Scan for the cell matching the given text and deliver its (X, Y) coordinate at center. 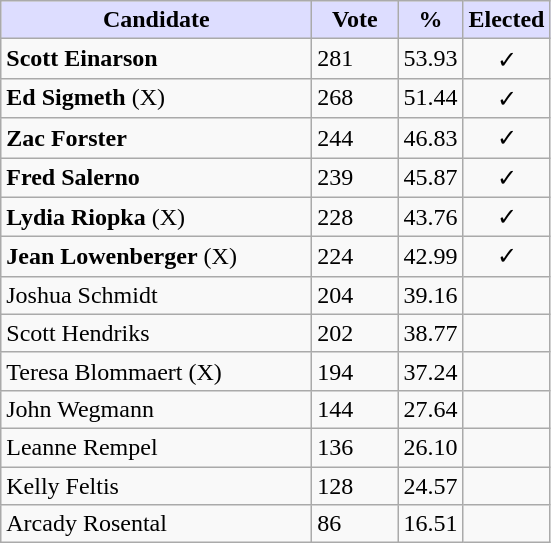
45.87 (430, 178)
46.83 (430, 138)
Scott Hendriks (156, 333)
Joshua Schmidt (156, 295)
Elected (506, 20)
244 (355, 138)
Zac Forster (156, 138)
26.10 (430, 447)
39.16 (430, 295)
38.77 (430, 333)
27.64 (430, 409)
16.51 (430, 524)
Kelly Feltis (156, 485)
281 (355, 59)
Vote (355, 20)
Lydia Riopka (X) (156, 217)
136 (355, 447)
42.99 (430, 257)
194 (355, 371)
Leanne Rempel (156, 447)
24.57 (430, 485)
202 (355, 333)
128 (355, 485)
224 (355, 257)
86 (355, 524)
Scott Einarson (156, 59)
51.44 (430, 98)
37.24 (430, 371)
Ed Sigmeth (X) (156, 98)
% (430, 20)
228 (355, 217)
Candidate (156, 20)
Teresa Blommaert (X) (156, 371)
239 (355, 178)
John Wegmann (156, 409)
144 (355, 409)
268 (355, 98)
Arcady Rosental (156, 524)
204 (355, 295)
Jean Lowenberger (X) (156, 257)
53.93 (430, 59)
43.76 (430, 217)
Fred Salerno (156, 178)
